From the cell containing the given text, extract its center point as [x, y] coordinate. 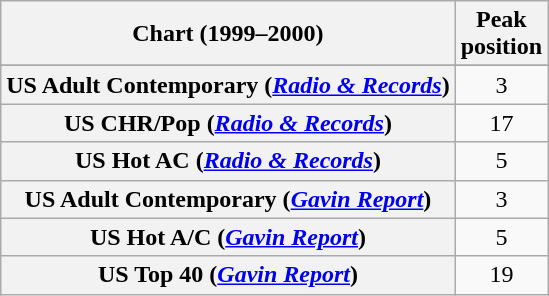
Chart (1999–2000) [228, 34]
US Top 40 (Gavin Report) [228, 275]
US CHR/Pop (Radio & Records) [228, 123]
US Hot AC (Radio & Records) [228, 161]
US Hot A/C (Gavin Report) [228, 237]
19 [501, 275]
Peakposition [501, 34]
US Adult Contemporary (Radio & Records) [228, 85]
17 [501, 123]
US Adult Contemporary (Gavin Report) [228, 199]
